Output the [X, Y] coordinate of the center of the cell containing the given text.  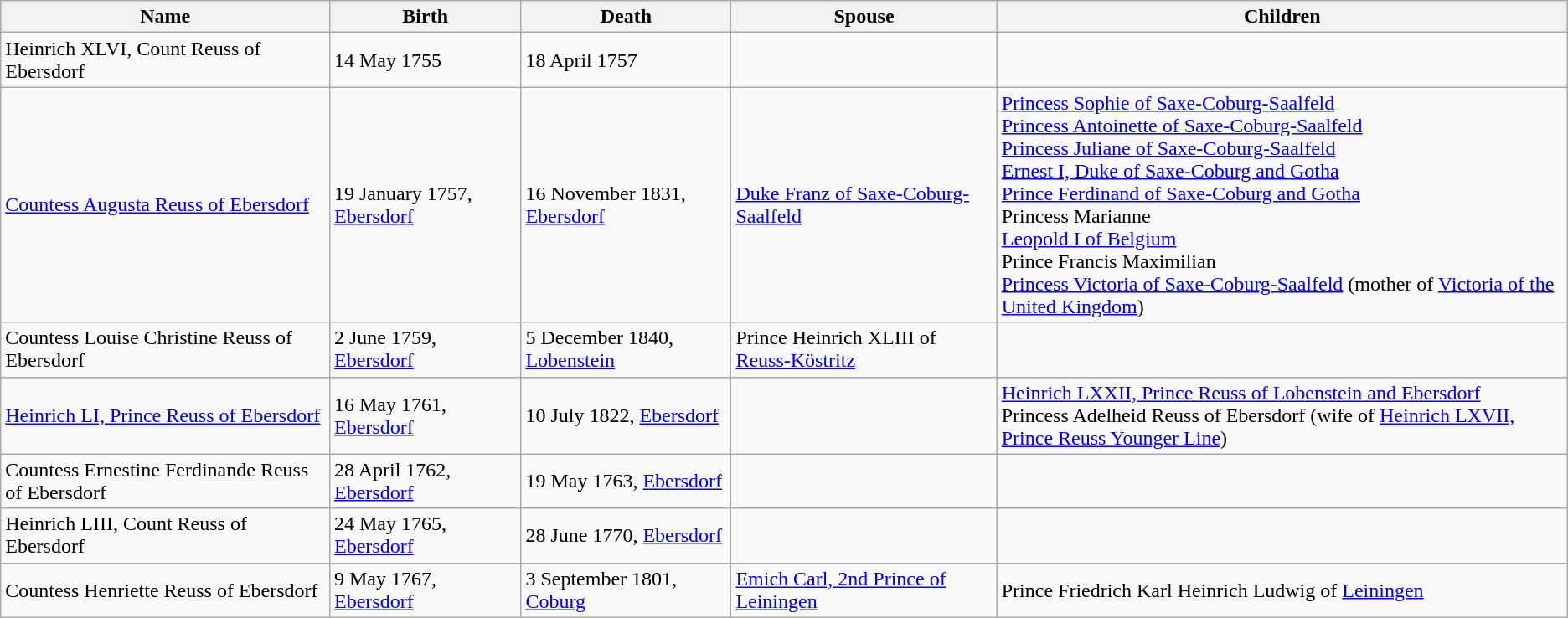
28 June 1770, Ebersdorf [627, 536]
24 May 1765, Ebersdorf [425, 536]
Death [627, 17]
18 April 1757 [627, 60]
Heinrich LXXII, Prince Reuss of Lobenstein and EbersdorfPrincess Adelheid Reuss of Ebersdorf (wife of Heinrich LXVII, Prince Reuss Younger Line) [1282, 415]
16 November 1831, Ebersdorf [627, 204]
Prince Heinrich XLIII of Reuss-Köstritz [864, 350]
Countess Henriette Reuss of Ebersdorf [166, 590]
5 December 1840, Lobenstein [627, 350]
Children [1282, 17]
16 May 1761, Ebersdorf [425, 415]
Countess Ernestine Ferdinande Reuss of Ebersdorf [166, 481]
Prince Friedrich Karl Heinrich Ludwig of Leiningen [1282, 590]
Duke Franz of Saxe-Coburg-Saalfeld [864, 204]
19 January 1757, Ebersdorf [425, 204]
9 May 1767, Ebersdorf [425, 590]
28 April 1762, Ebersdorf [425, 481]
Birth [425, 17]
14 May 1755 [425, 60]
19 May 1763, Ebersdorf [627, 481]
Name [166, 17]
Heinrich LIII, Count Reuss of Ebersdorf [166, 536]
Countess Augusta Reuss of Ebersdorf [166, 204]
Countess Louise Christine Reuss of Ebersdorf [166, 350]
Heinrich XLVI, Count Reuss of Ebersdorf [166, 60]
2 June 1759, Ebersdorf [425, 350]
Emich Carl, 2nd Prince of Leiningen [864, 590]
3 September 1801, Coburg [627, 590]
10 July 1822, Ebersdorf [627, 415]
Spouse [864, 17]
Heinrich LI, Prince Reuss of Ebersdorf [166, 415]
